Capture the cell that displays the provided text and extract its (X, Y) central coordinate. 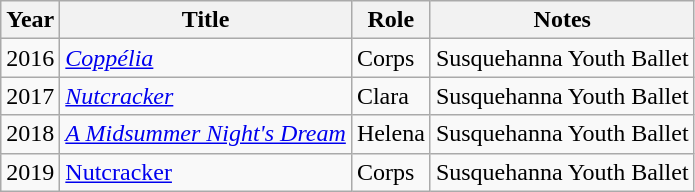
A Midsummer Night's Dream (206, 134)
Year (30, 20)
Role (390, 20)
2018 (30, 134)
Helena (390, 134)
Title (206, 20)
2016 (30, 58)
Coppélia (206, 58)
2017 (30, 96)
Clara (390, 96)
2019 (30, 172)
Notes (562, 20)
